Pinpoint the cell where the given text exists, returning its (x, y) midpoint coordinate. 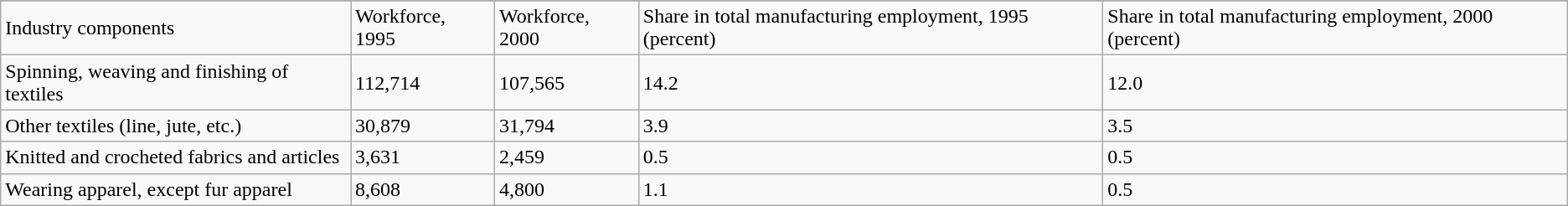
3,631 (423, 157)
3.5 (1335, 126)
Industry components (176, 28)
3.9 (870, 126)
31,794 (566, 126)
Share in total manufacturing employment, 2000 (percent) (1335, 28)
107,565 (566, 82)
Share in total manufacturing employment, 1995 (percent) (870, 28)
1.1 (870, 189)
8,608 (423, 189)
Workforce, 2000 (566, 28)
Knitted and crocheted fabrics and articles (176, 157)
4,800 (566, 189)
14.2 (870, 82)
Other textiles (line, jute, etc.) (176, 126)
30,879 (423, 126)
Spinning, weaving and finishing of textiles (176, 82)
2,459 (566, 157)
112,714 (423, 82)
Wearing apparel, except fur apparel (176, 189)
12.0 (1335, 82)
Workforce, 1995 (423, 28)
